Search for the cell housing the specified text and yield its [x, y] center coordinate. 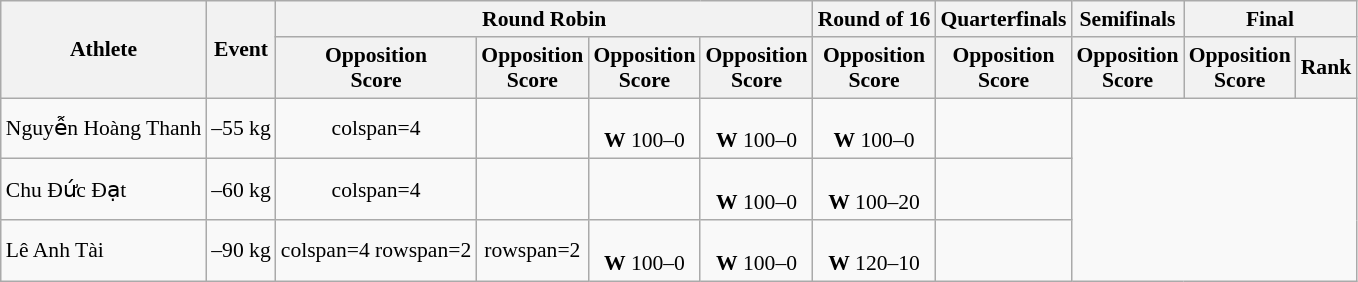
Semifinals [1127, 19]
Event [240, 50]
–90 kg [240, 250]
Round of 16 [874, 19]
Athlete [104, 50]
Lê Anh Tài [104, 250]
–55 kg [240, 128]
W 100–20 [874, 190]
Chu Đức Đạt [104, 190]
Final [1270, 19]
W 120–10 [874, 250]
–60 kg [240, 190]
rowspan=2 [532, 250]
colspan=4 rowspan=2 [376, 250]
Nguyễn Hoàng Thanh [104, 128]
Round Robin [544, 19]
Rank [1326, 68]
Quarterfinals [1003, 19]
